Determine the (x, y) coordinate at the center of the cell enclosing the given text.  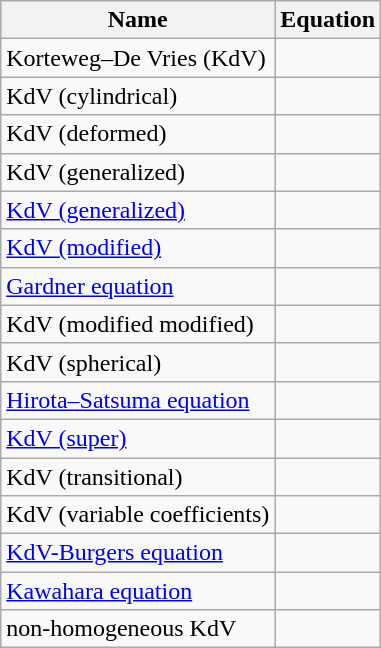
KdV (modified modified) (138, 324)
non-homogeneous KdV (138, 629)
Equation (328, 20)
KdV (super) (138, 438)
Gardner equation (138, 286)
KdV (variable coefficients) (138, 515)
KdV-Burgers equation (138, 553)
KdV (spherical) (138, 362)
KdV (cylindrical) (138, 96)
Korteweg–De Vries (KdV) (138, 58)
Kawahara equation (138, 591)
Name (138, 20)
Hirota–Satsuma equation (138, 400)
KdV (deformed) (138, 134)
KdV (transitional) (138, 477)
KdV (modified) (138, 248)
